Capture the cell that displays the provided text and extract its [x, y] central coordinate. 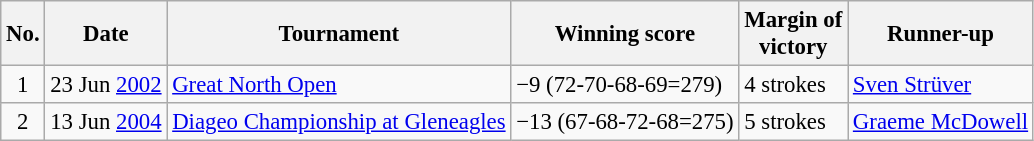
Runner-up [941, 34]
Great North Open [339, 85]
Sven Strüver [941, 85]
−13 (67-68-72-68=275) [625, 122]
Tournament [339, 34]
23 Jun 2002 [106, 85]
Diageo Championship at Gleneagles [339, 122]
1 [23, 85]
2 [23, 122]
4 strokes [794, 85]
5 strokes [794, 122]
Winning score [625, 34]
13 Jun 2004 [106, 122]
Date [106, 34]
−9 (72-70-68-69=279) [625, 85]
Graeme McDowell [941, 122]
Margin ofvictory [794, 34]
No. [23, 34]
